Provide the (x, y) coordinate of the cell's center where the given text is located.  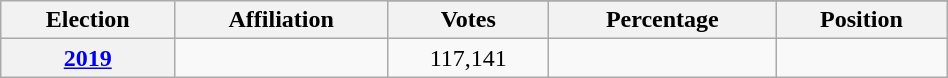
117,141 (468, 58)
Votes (468, 20)
2019 (88, 58)
Percentage (662, 20)
Affiliation (282, 20)
Position (862, 20)
Election (88, 20)
